Determine the (X, Y) coordinate at the center of the cell enclosing the given text.  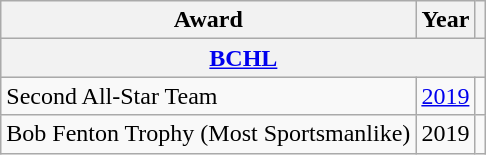
Award (208, 20)
Bob Fenton Trophy (Most Sportsmanlike) (208, 134)
BCHL (244, 58)
Year (446, 20)
Second All-Star Team (208, 96)
